Determine the [X, Y] coordinate at the center of the cell enclosing the given text.  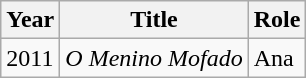
Year [30, 20]
2011 [30, 58]
Ana [277, 58]
Role [277, 20]
O Menino Mofado [154, 58]
Title [154, 20]
